For the text-containing cell, return its midpoint in [x, y] coordinate format. 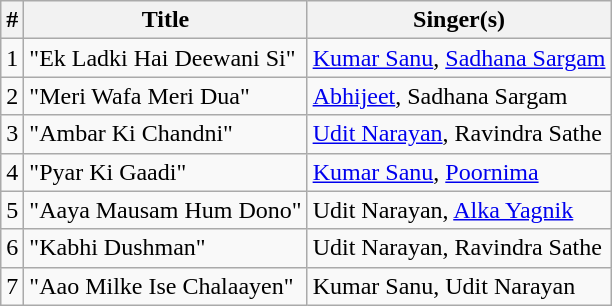
Udit Narayan, Alka Yagnik [459, 210]
6 [12, 248]
"Ek Ladki Hai Deewani Si" [166, 58]
1 [12, 58]
Kumar Sanu, Sadhana Sargam [459, 58]
5 [12, 210]
Kumar Sanu, Poornima [459, 172]
3 [12, 134]
Kumar Sanu, Udit Narayan [459, 286]
# [12, 20]
"Aaya Mausam Hum Dono" [166, 210]
Singer(s) [459, 20]
"Ambar Ki Chandni" [166, 134]
"Kabhi Dushman" [166, 248]
2 [12, 96]
"Pyar Ki Gaadi" [166, 172]
"Aao Milke Ise Chalaayen" [166, 286]
Title [166, 20]
4 [12, 172]
"Meri Wafa Meri Dua" [166, 96]
Abhijeet, Sadhana Sargam [459, 96]
7 [12, 286]
